For the text-containing cell, return its midpoint in (x, y) coordinate format. 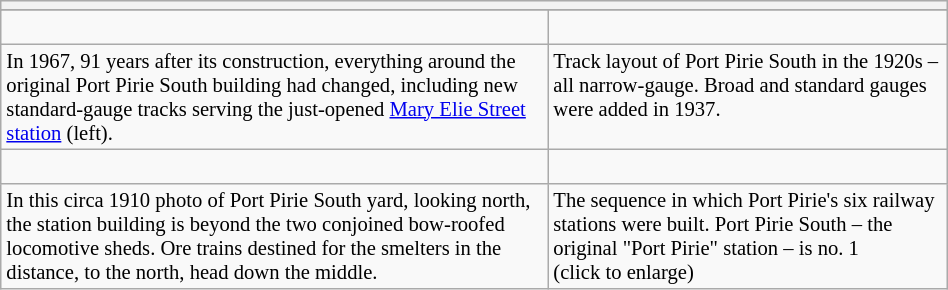
Track layout of Port Pirie South in the 1920s – all narrow-gauge. Broad and standard gauges were added in 1937. (748, 97)
